Determine the [X, Y] coordinate at the center of the cell enclosing the given text.  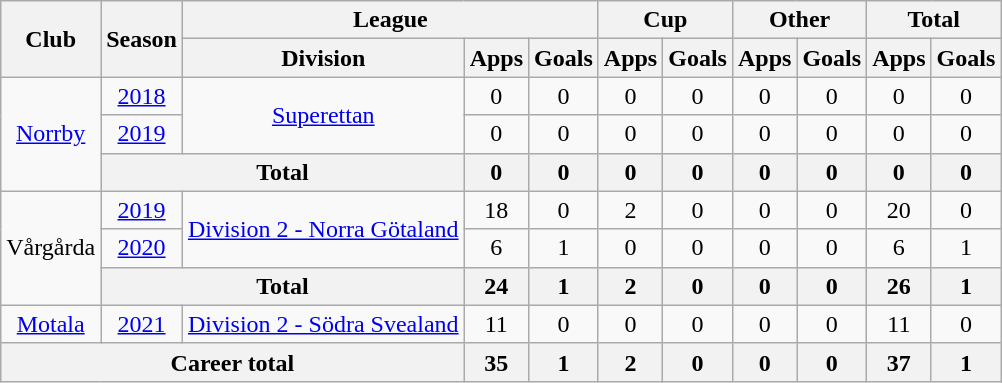
37 [899, 362]
Norrby [51, 134]
League [390, 20]
26 [899, 286]
2020 [142, 248]
Motala [51, 324]
35 [496, 362]
20 [899, 210]
Division 2 - Södra Svealand [323, 324]
24 [496, 286]
2018 [142, 96]
Cup [665, 20]
Division 2 - Norra Götaland [323, 229]
18 [496, 210]
Career total [232, 362]
Other [799, 20]
2021 [142, 324]
Vårgårda [51, 248]
Club [51, 39]
Season [142, 39]
Superettan [323, 115]
Division [323, 58]
